Pinpoint the cell where the given text exists, returning its (x, y) midpoint coordinate. 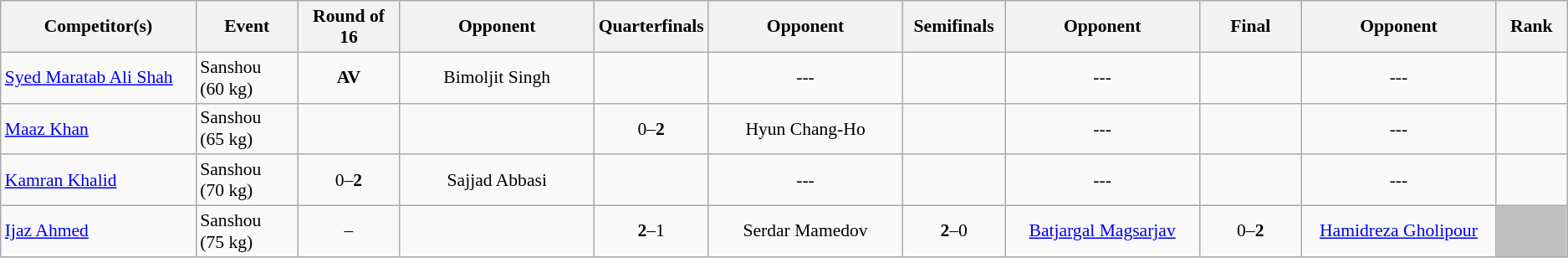
Semifinals (953, 27)
Sanshou (60 kg) (247, 77)
Competitor(s) (99, 27)
Syed Maratab Ali Shah (99, 77)
Sanshou (75 kg) (247, 231)
Sajjad Abbasi (497, 181)
Sanshou (65 kg) (247, 129)
Hyun Chang-Ho (806, 129)
2–1 (651, 231)
AV (349, 77)
Round of 16 (349, 27)
Hamidreza Gholipour (1398, 231)
Rank (1532, 27)
Sanshou (70 kg) (247, 181)
2–0 (953, 231)
Serdar Mamedov (806, 231)
Batjargal Magsarjav (1102, 231)
Event (247, 27)
– (349, 231)
Quarterfinals (651, 27)
Final (1251, 27)
Bimoljit Singh (497, 77)
Maaz Khan (99, 129)
Kamran Khalid (99, 181)
Ijaz Ahmed (99, 231)
